Determine the [X, Y] coordinate at the center of the cell enclosing the given text.  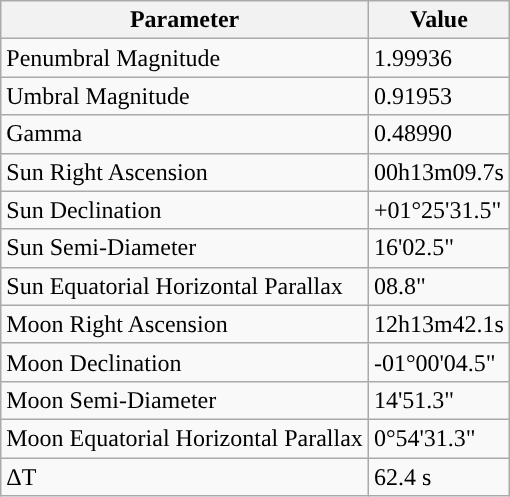
0°54'31.3" [438, 438]
+01°25'31.5" [438, 210]
Moon Equatorial Horizontal Parallax [185, 438]
Value [438, 20]
Moon Declination [185, 362]
Sun Equatorial Horizontal Parallax [185, 286]
Sun Right Ascension [185, 172]
0.91953 [438, 96]
Sun Semi-Diameter [185, 248]
0.48990 [438, 134]
08.8" [438, 286]
Umbral Magnitude [185, 96]
62.4 s [438, 477]
Moon Semi-Diameter [185, 400]
00h13m09.7s [438, 172]
14'51.3" [438, 400]
ΔT [185, 477]
Parameter [185, 20]
-01°00'04.5" [438, 362]
Sun Declination [185, 210]
12h13m42.1s [438, 324]
Penumbral Magnitude [185, 58]
1.99936 [438, 58]
16'02.5" [438, 248]
Moon Right Ascension [185, 324]
Gamma [185, 134]
